Scan for the cell matching the given text and deliver its (X, Y) coordinate at center. 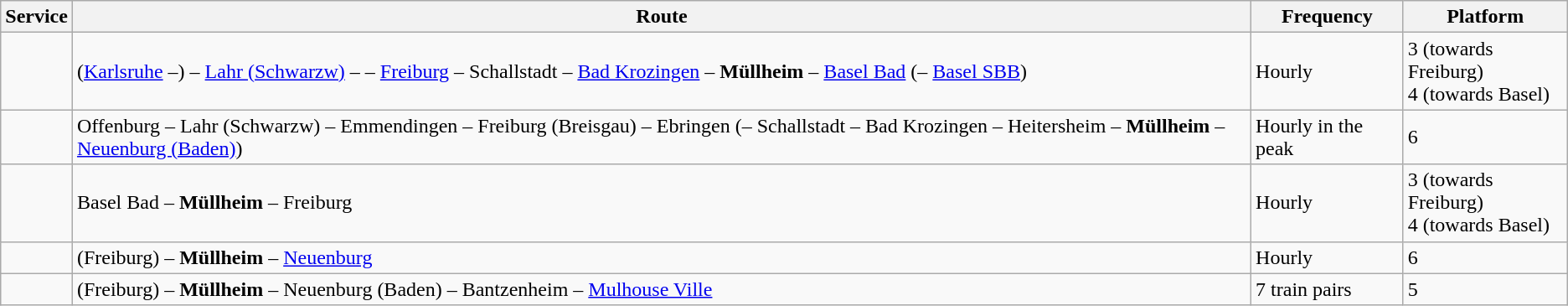
Frequency (1328, 17)
(Freiburg) – Müllheim – Neuenburg (662, 257)
Platform (1485, 17)
Hourly in the peak (1328, 137)
Basel Bad – Müllheim – Freiburg (662, 203)
Service (37, 17)
7 train pairs (1328, 289)
(Freiburg) – Müllheim – Neuenburg (Baden) – Bantzenheim – Mulhouse Ville (662, 289)
3 (towards Freiburg) 4 (towards Basel) (1485, 71)
3 (towards Freiburg)4 (towards Basel) (1485, 203)
5 (1485, 289)
Route (662, 17)
(Karlsruhe –) – Lahr (Schwarzw) – – Freiburg – Schallstadt – Bad Krozingen – Müllheim – Basel Bad (– Basel SBB) (662, 71)
